Identify which cell holds the provided text, then report its (x, y) central coordinate. 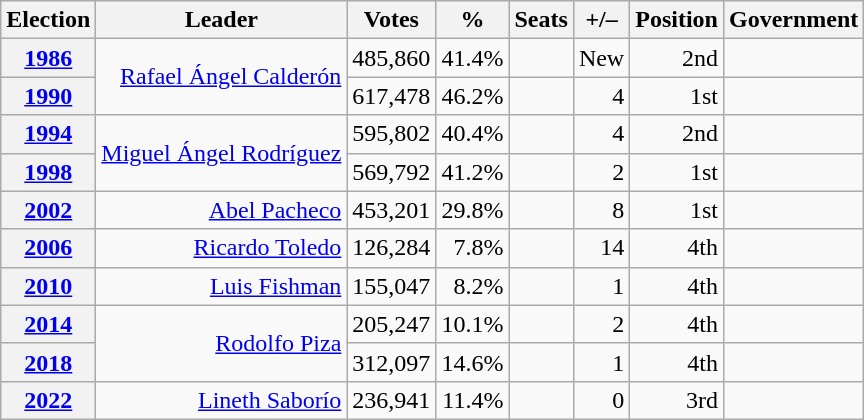
Votes (392, 20)
14 (601, 248)
485,860 (392, 58)
Rodolfo Piza (222, 343)
2006 (48, 248)
155,047 (392, 286)
7.8% (472, 248)
2010 (48, 286)
Lineth Saborío (222, 400)
Rafael Ángel Calderón (222, 77)
Abel Pacheco (222, 210)
14.6% (472, 362)
569,792 (392, 172)
40.4% (472, 134)
312,097 (392, 362)
Seats (541, 20)
0 (601, 400)
8 (601, 210)
1990 (48, 96)
205,247 (392, 324)
46.2% (472, 96)
617,478 (392, 96)
11.4% (472, 400)
Ricardo Toledo (222, 248)
2018 (48, 362)
% (472, 20)
Election (48, 20)
41.2% (472, 172)
Leader (222, 20)
10.1% (472, 324)
595,802 (392, 134)
453,201 (392, 210)
1998 (48, 172)
41.4% (472, 58)
Position (677, 20)
29.8% (472, 210)
2014 (48, 324)
236,941 (392, 400)
2022 (48, 400)
Luis Fishman (222, 286)
Miguel Ángel Rodríguez (222, 153)
126,284 (392, 248)
2002 (48, 210)
Government (793, 20)
1986 (48, 58)
1994 (48, 134)
New (601, 58)
3rd (677, 400)
8.2% (472, 286)
+/– (601, 20)
